Pinpoint the cell where the given text exists, returning its [x, y] midpoint coordinate. 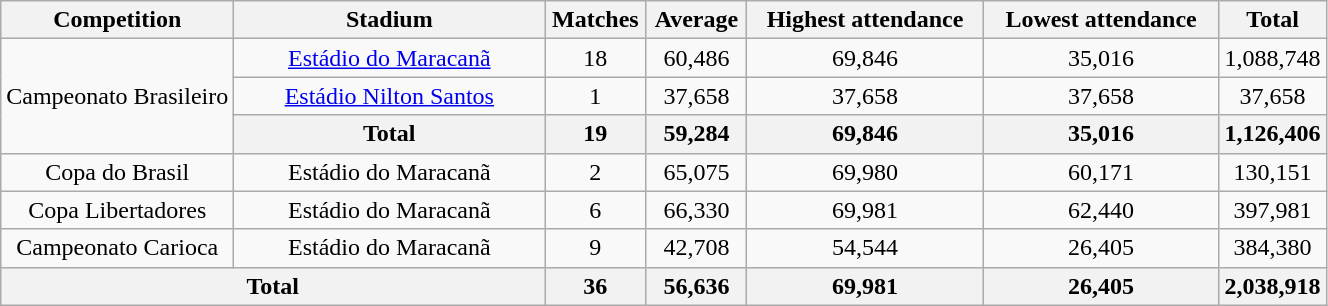
1 [596, 96]
69,980 [865, 172]
62,440 [1101, 210]
66,330 [696, 210]
60,486 [696, 58]
Campeonato Carioca [118, 248]
56,636 [696, 286]
Estádio Nilton Santos [390, 96]
18 [596, 58]
1,088,748 [1272, 58]
Competition [118, 20]
Lowest attendance [1101, 20]
Campeonato Brasileiro [118, 96]
36 [596, 286]
2,038,918 [1272, 286]
Copa do Brasil [118, 172]
6 [596, 210]
1,126,406 [1272, 134]
Average [696, 20]
60,171 [1101, 172]
65,075 [696, 172]
19 [596, 134]
9 [596, 248]
Highest attendance [865, 20]
54,544 [865, 248]
42,708 [696, 248]
397,981 [1272, 210]
384,380 [1272, 248]
2 [596, 172]
130,151 [1272, 172]
Matches [596, 20]
Stadium [390, 20]
59,284 [696, 134]
Copa Libertadores [118, 210]
